For the text-containing cell, return its midpoint in (X, Y) coordinate format. 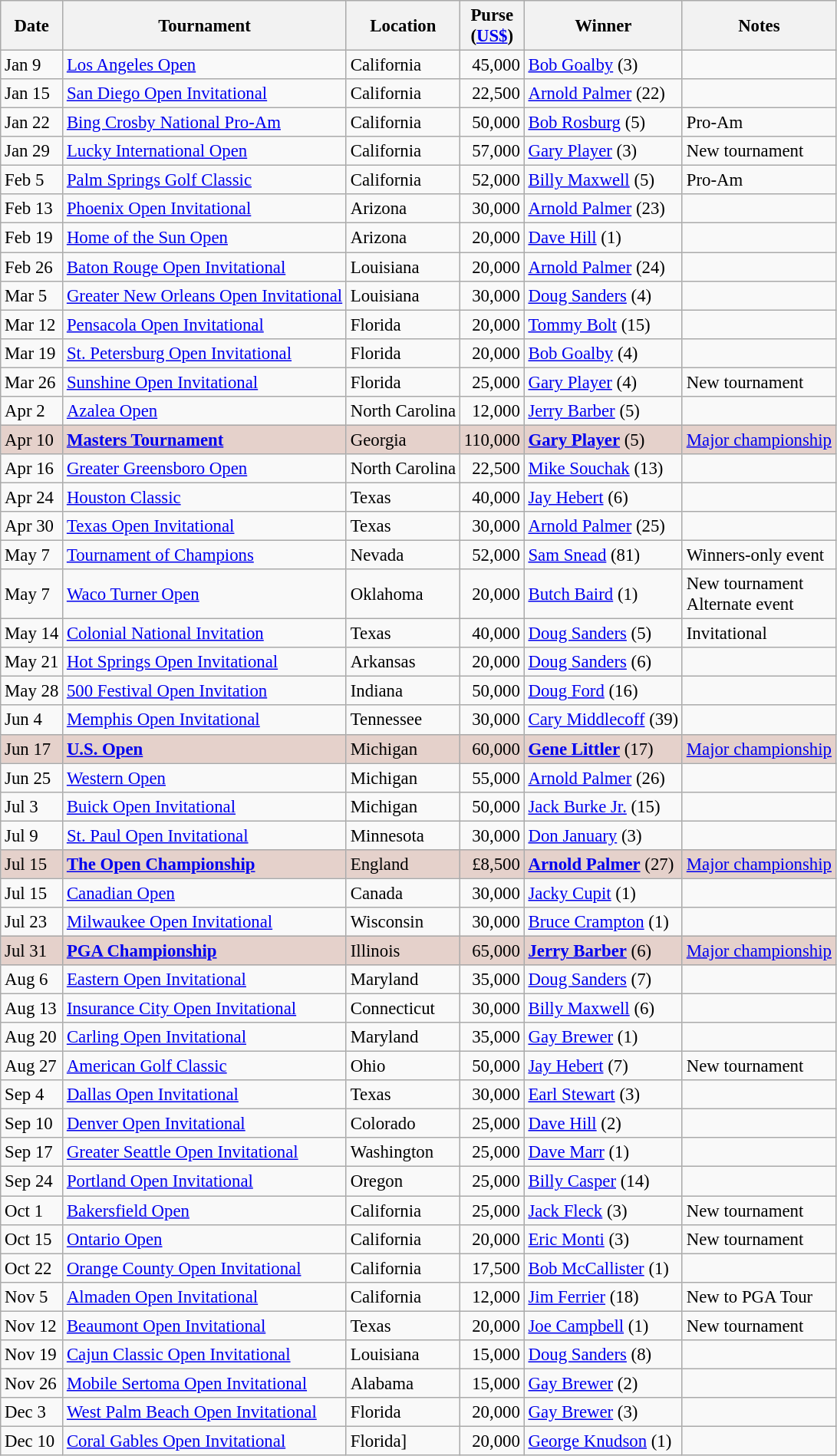
West Palm Beach Open Invitational (205, 1412)
Jan 15 (32, 94)
Illinois (403, 950)
Wisconsin (403, 922)
57,000 (492, 151)
Date (32, 26)
Portland Open Invitational (205, 1181)
Denver Open Invitational (205, 1124)
Almaden Open Invitational (205, 1296)
Memphis Open Invitational (205, 720)
Lucky International Open (205, 151)
Gay Brewer (1) (603, 1037)
George Knudson (1) (603, 1441)
Colonial National Invitation (205, 634)
Beaumont Open Invitational (205, 1326)
Aug 27 (32, 1066)
60,000 (492, 749)
Canada (403, 893)
17,500 (492, 1268)
Nov 5 (32, 1296)
Butch Baird (1) (603, 594)
Greater Seattle Open Invitational (205, 1153)
Arnold Palmer (23) (603, 209)
Tommy Bolt (15) (603, 324)
Canadian Open (205, 893)
Bakersfield Open (205, 1211)
Oct 1 (32, 1211)
Billy Maxwell (6) (603, 1009)
Nov 19 (32, 1355)
Feb 26 (32, 267)
Jerry Barber (6) (603, 950)
Gary Player (3) (603, 151)
Mar 26 (32, 382)
Greater New Orleans Open Invitational (205, 295)
Apr 24 (32, 497)
Greater Greensboro Open (205, 469)
Jun 25 (32, 778)
Ontario Open (205, 1239)
Home of the Sun Open (205, 238)
Colorado (403, 1124)
Feb 13 (32, 209)
Connecticut (403, 1009)
Sep 24 (32, 1181)
Jack Fleck (3) (603, 1211)
Arnold Palmer (24) (603, 267)
65,000 (492, 950)
Tournament (205, 26)
St. Petersburg Open Invitational (205, 353)
Apr 10 (32, 440)
Oct 22 (32, 1268)
Oct 15 (32, 1239)
Eric Monti (3) (603, 1239)
Ohio (403, 1066)
Jay Hebert (6) (603, 497)
Jerry Barber (5) (603, 411)
Jul 23 (32, 922)
Doug Sanders (5) (603, 634)
Winner (603, 26)
Bob Rosburg (5) (603, 123)
Jim Ferrier (18) (603, 1296)
Doug Sanders (8) (603, 1355)
Dec 3 (32, 1412)
Oregon (403, 1181)
Sep 4 (32, 1095)
Notes (759, 26)
Jan 22 (32, 123)
Baton Rouge Open Invitational (205, 267)
Doug Ford (16) (603, 691)
Arnold Palmer (27) (603, 865)
Sunshine Open Invitational (205, 382)
Feb 19 (32, 238)
Doug Sanders (7) (603, 980)
May 21 (32, 662)
Bob McCallister (1) (603, 1268)
Gay Brewer (3) (603, 1412)
Mar 5 (32, 295)
Mobile Sertoma Open Invitational (205, 1383)
Gay Brewer (2) (603, 1383)
Mike Souchak (13) (603, 469)
Jun 17 (32, 749)
Hot Springs Open Invitational (205, 662)
Masters Tournament (205, 440)
Dallas Open Invitational (205, 1095)
Texas Open Invitational (205, 526)
Carling Open Invitational (205, 1037)
Insurance City Open Invitational (205, 1009)
U.S. Open (205, 749)
Sep 10 (32, 1124)
Dec 10 (32, 1441)
Sep 17 (32, 1153)
Earl Stewart (3) (603, 1095)
Dave Hill (1) (603, 238)
Bob Goalby (3) (603, 65)
Aug 20 (32, 1037)
Don January (3) (603, 835)
PGA Championship (205, 950)
Jacky Cupit (1) (603, 893)
Waco Turner Open (205, 594)
Jul 3 (32, 806)
Jan 29 (32, 151)
Gary Player (4) (603, 382)
Buick Open Invitational (205, 806)
Milwaukee Open Invitational (205, 922)
Billy Casper (14) (603, 1181)
Aug 6 (32, 980)
Gene Littler (17) (603, 749)
Bob Goalby (4) (603, 353)
Jun 4 (32, 720)
Apr 30 (32, 526)
Sam Snead (81) (603, 555)
Winners-only event (759, 555)
Location (403, 26)
£8,500 (492, 865)
Los Angeles Open (205, 65)
Arnold Palmer (22) (603, 94)
Eastern Open Invitational (205, 980)
Arnold Palmer (26) (603, 778)
Palm Springs Golf Classic (205, 180)
Joe Campbell (1) (603, 1326)
Bruce Crampton (1) (603, 922)
Apr 2 (32, 411)
Mar 12 (32, 324)
New to PGA Tour (759, 1296)
Cary Middlecoff (39) (603, 720)
England (403, 865)
Aug 13 (32, 1009)
Tournament of Champions (205, 555)
Jay Hebert (7) (603, 1066)
Arnold Palmer (25) (603, 526)
Oklahoma (403, 594)
Azalea Open (205, 411)
Coral Gables Open Invitational (205, 1441)
Bing Crosby National Pro-Am (205, 123)
New tournamentAlternate event (759, 594)
500 Festival Open Invitation (205, 691)
Dave Hill (2) (603, 1124)
Pensacola Open Invitational (205, 324)
Nevada (403, 555)
Georgia (403, 440)
St. Paul Open Invitational (205, 835)
Cajun Classic Open Invitational (205, 1355)
Florida] (403, 1441)
45,000 (492, 65)
Nov 26 (32, 1383)
Houston Classic (205, 497)
Doug Sanders (6) (603, 662)
Jack Burke Jr. (15) (603, 806)
Invitational (759, 634)
Gary Player (5) (603, 440)
Indiana (403, 691)
Orange County Open Invitational (205, 1268)
110,000 (492, 440)
Billy Maxwell (5) (603, 180)
Purse(US$) (492, 26)
Jan 9 (32, 65)
Mar 19 (32, 353)
Apr 16 (32, 469)
Feb 5 (32, 180)
Alabama (403, 1383)
Jul 9 (32, 835)
Tennessee (403, 720)
Washington (403, 1153)
Arkansas (403, 662)
The Open Championship (205, 865)
Nov 12 (32, 1326)
May 14 (32, 634)
55,000 (492, 778)
Minnesota (403, 835)
San Diego Open Invitational (205, 94)
May 28 (32, 691)
Western Open (205, 778)
American Golf Classic (205, 1066)
Phoenix Open Invitational (205, 209)
Dave Marr (1) (603, 1153)
Jul 31 (32, 950)
Doug Sanders (4) (603, 295)
